For the text-containing cell, return its midpoint in (X, Y) coordinate format. 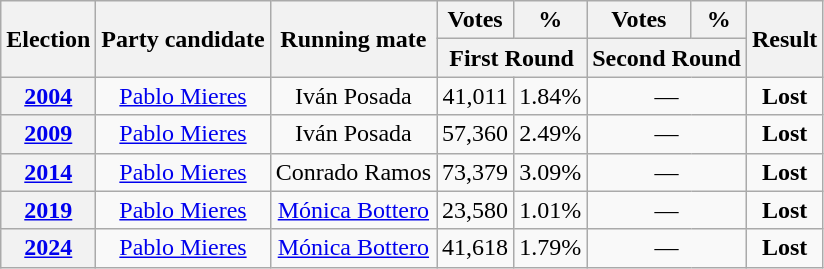
First Round (512, 58)
1.79% (550, 248)
2009 (48, 134)
2004 (48, 96)
73,379 (476, 172)
3.09% (550, 172)
41,011 (476, 96)
Party candidate (183, 39)
Result (784, 39)
Conrado Ramos (353, 172)
Election (48, 39)
2019 (48, 210)
Second Round (667, 58)
2024 (48, 248)
2.49% (550, 134)
41,618 (476, 248)
Running mate (353, 39)
57,360 (476, 134)
1.84% (550, 96)
1.01% (550, 210)
2014 (48, 172)
23,580 (476, 210)
